Provide the [X, Y] coordinate of the cell's center where the given text is located.  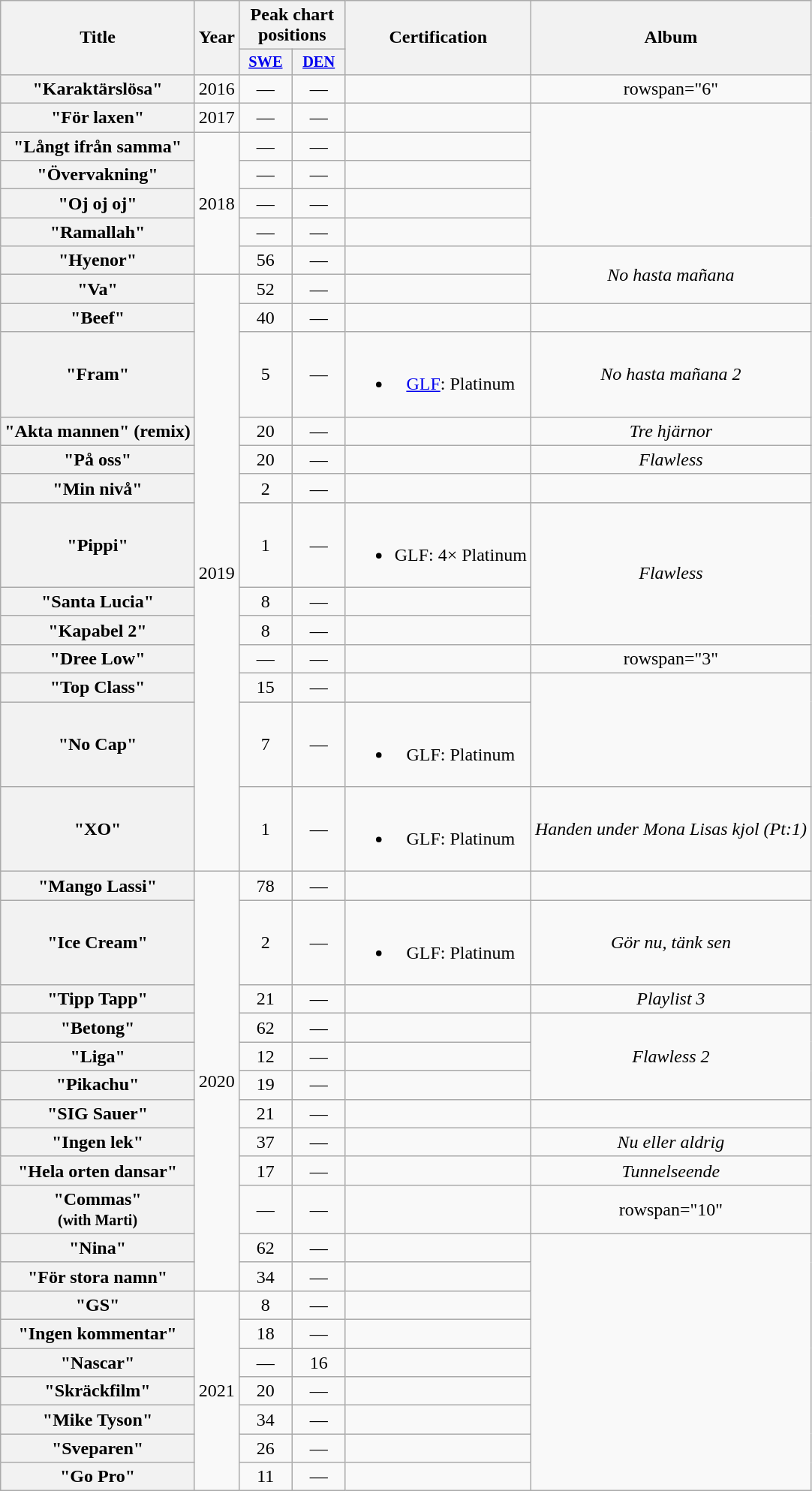
2020 [216, 1081]
Flawless 2 [671, 1056]
2019 [216, 574]
Album [671, 38]
"Min nivå" [98, 488]
"GS" [98, 1305]
rowspan="10" [671, 1209]
Peak chart positions [292, 26]
"Va" [98, 289]
5 [266, 374]
Tunnelseende [671, 1170]
Gör nu, tänk sen [671, 943]
"XO" [98, 829]
7 [266, 745]
19 [266, 1085]
2016 [216, 89]
"Långt ifrån samma" [98, 146]
rowspan="6" [671, 89]
"Mango Lassi" [98, 886]
40 [266, 318]
"För laxen" [98, 118]
12 [266, 1056]
"Ingen kommentar" [98, 1334]
"Go Pro" [98, 1477]
56 [266, 261]
"Oj oj oj" [98, 203]
"Betong" [98, 1028]
"Kapabel 2" [98, 630]
DEN [318, 62]
"Beef" [98, 318]
Year [216, 38]
"Karaktärslösa" [98, 89]
2017 [216, 118]
Certification [438, 38]
"No Cap" [98, 745]
"Mike Tyson" [98, 1420]
17 [266, 1170]
"Commas"(with Marti) [98, 1209]
"Liga" [98, 1056]
2018 [216, 203]
"Pikachu" [98, 1085]
"Ramallah" [98, 232]
"Dree Low" [98, 658]
11 [266, 1477]
"Fram" [98, 374]
"Hela orten dansar" [98, 1170]
"SIG Sauer" [98, 1113]
Tre hjärnor [671, 431]
"Skräckfilm" [98, 1391]
"Hyenor" [98, 261]
No hasta mañana [671, 275]
78 [266, 886]
GLF: 4× Platinum [438, 545]
"Santa Lucia" [98, 601]
"Nascar" [98, 1363]
52 [266, 289]
SWE [266, 62]
"Akta mannen" (remix) [98, 431]
37 [266, 1142]
"Tipp Tapp" [98, 999]
Playlist 3 [671, 999]
"För stora namn" [98, 1276]
No hasta mañana 2 [671, 374]
"Top Class" [98, 688]
Handen under Mona Lisas kjol (Pt:1) [671, 829]
Nu eller aldrig [671, 1142]
"Sveparen" [98, 1448]
"Ice Cream" [98, 943]
26 [266, 1448]
rowspan="3" [671, 658]
"Nina" [98, 1248]
18 [266, 1334]
15 [266, 688]
16 [318, 1363]
"Pippi" [98, 545]
Title [98, 38]
2021 [216, 1390]
"Ingen lek" [98, 1142]
"Övervakning" [98, 175]
"På oss" [98, 459]
